For the text-containing cell, return its midpoint in (X, Y) coordinate format. 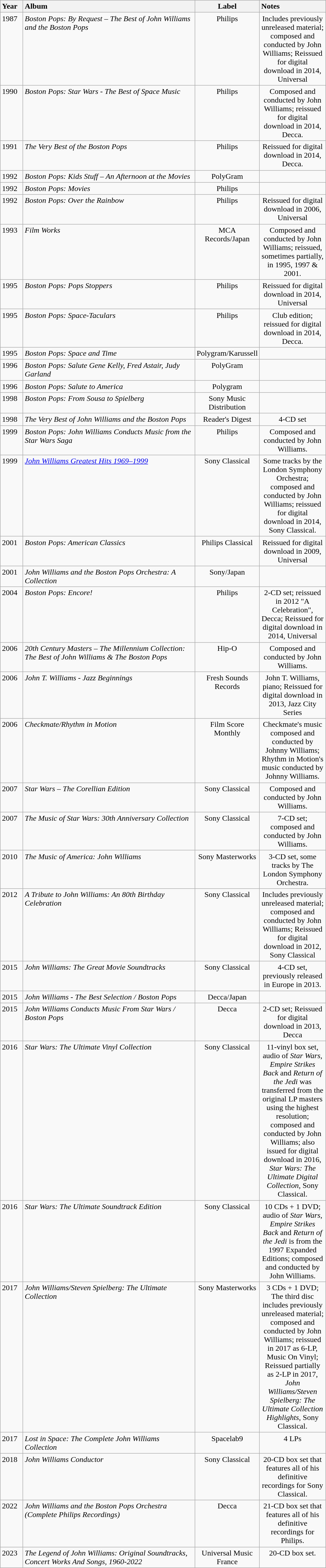
John Williams Conducts Music From Star Wars / Boston Pops (109, 1022)
2-CD set; Reissued for digital download in 2013, Decca (293, 1022)
Reissued for digital download in 2009, Universal (293, 551)
21-CD box set that features all of his definitive recordings for Philips. (293, 1523)
Film Works (109, 252)
Notes (293, 6)
Star Wars – The Corellian Edition (109, 797)
Boston Pops: From Sousa to Spielberg (109, 403)
2018 (12, 1477)
John Williams and the Boston Pops Orchestra: A Collection (109, 576)
The Music of America: John Williams (109, 869)
20-CD box set that features all of his definitive recordings for Sony Classical. (293, 1477)
Some tracks by the London Symphony Orchestra; composed and conducted by John Williams; reissued for digital download in 2014, Sony Classical. (293, 496)
Polygram (227, 386)
The Very Best of John Williams and the Boston Pops (109, 419)
Boston Pops: Salute to America (109, 386)
Decca/Japan (227, 997)
Boston Pops: Encore! (109, 615)
1987 (12, 49)
4 LPs (293, 1443)
2012 (12, 925)
2023 (12, 1557)
Reissued for digital download in 2006, Universal (293, 209)
4-CD set (293, 419)
Year (12, 6)
Star Wars: The Ultimate Vinyl Collection (109, 1121)
Composed and conducted by John Williams; reissued, sometimes partially, in 1995, 1997 & 2001. (293, 252)
Lost in Space: The Complete John Williams Collection (109, 1443)
2022 (12, 1523)
Boston Pops: Movies (109, 188)
20-CD box set. (293, 1557)
Boston Pops: John Williams Conducts Music from the Star Wars Saga (109, 440)
Reissued for digital download in 2014, Universal (293, 294)
Boston Pops: Star Wars - The Best of Space Music (109, 113)
Boston Pops: Kids Stuff – An Afternoon at the Movies (109, 176)
Boston Pops: By Request – The Best of John Williams and the Boston Pops (109, 49)
Boston Pops: Space-Taculars (109, 328)
2004 (12, 615)
7-CD set; composed and conducted by John Williams. (293, 831)
MCA Records/Japan (227, 252)
Sony Music Distribution (227, 403)
John Williams - The Best Selection / Boston Pops (109, 997)
1991 (12, 155)
1990 (12, 113)
Includes previously unreleased material; composed and conducted by John Williams; Reissued for digital download in 2014, Universal (293, 49)
John Williams: The Great Movie Soundtracks (109, 976)
John Williams and the Boston Pops Orchestra (Complete Philips Recordings) (109, 1523)
Checkmate's music composed and conducted by Johnny Williams; Rhythm in Motion's music conducted by Johnny Williams. (293, 751)
Reader's Digest (227, 419)
John Williams Greatest Hits 1969–1999 (109, 496)
Boston Pops: Pops Stoppers (109, 294)
Boston Pops: Salute Gene Kelly, Fred Astair, Judy Garland (109, 370)
John Williams/Steven Spielberg: The Ultimate Collection (109, 1357)
Checkmate/Rhythm in Motion (109, 751)
1993 (12, 252)
4-CD set, previously released in Europe in 2013. (293, 976)
Polygram/Karussell (227, 353)
Label (227, 6)
Reissued for digital download in 2014, Decca. (293, 155)
John T. Williams - Jazz Beginnings (109, 695)
Spacelab9 (227, 1443)
Boston Pops: Over the Rainbow (109, 209)
Club edition; reissued for digital download in 2014, Decca. (293, 328)
The Very Best of the Boston Pops (109, 155)
John Williams Conductor (109, 1477)
A Tribute to John Williams: An 80th Birthday Celebration (109, 925)
Star Wars: The Ultimate Soundtrack Edition (109, 1241)
Includes previously unreleased material; composed and conducted by John Williams; Reissued for digital download in 2012, Sony Classical (293, 925)
Film Score Monthly (227, 751)
Hip-O (227, 657)
Sony/Japan (227, 576)
The Legend of John Williams: Original Soundtracks, Concert Works And Songs, 1960-2022 (109, 1557)
2-CD set; reissued in 2012 "A Celebration", Decca; Reissued for digital download in 2014, Universal (293, 615)
3-CD set, some tracks by The London Symphony Orchestra. (293, 869)
Boston Pops: American Classics (109, 551)
2010 (12, 869)
Album (109, 6)
Composed and conducted by John Williams; reissued for digital download in 2014, Decca. (293, 113)
Universal Music France (227, 1557)
Philips Classical (227, 551)
Fresh Sounds Records (227, 695)
20th Century Masters – The Millennium Collection: The Best of John Williams & The Boston Pops (109, 657)
Boston Pops: Space and Time (109, 353)
John T. Williams, piano; Reissued for digital download in 2013, Jazz City Series (293, 695)
The Music of Star Wars: 30th Anniversary Collection (109, 831)
